For the text-containing cell, return its midpoint in [X, Y] coordinate format. 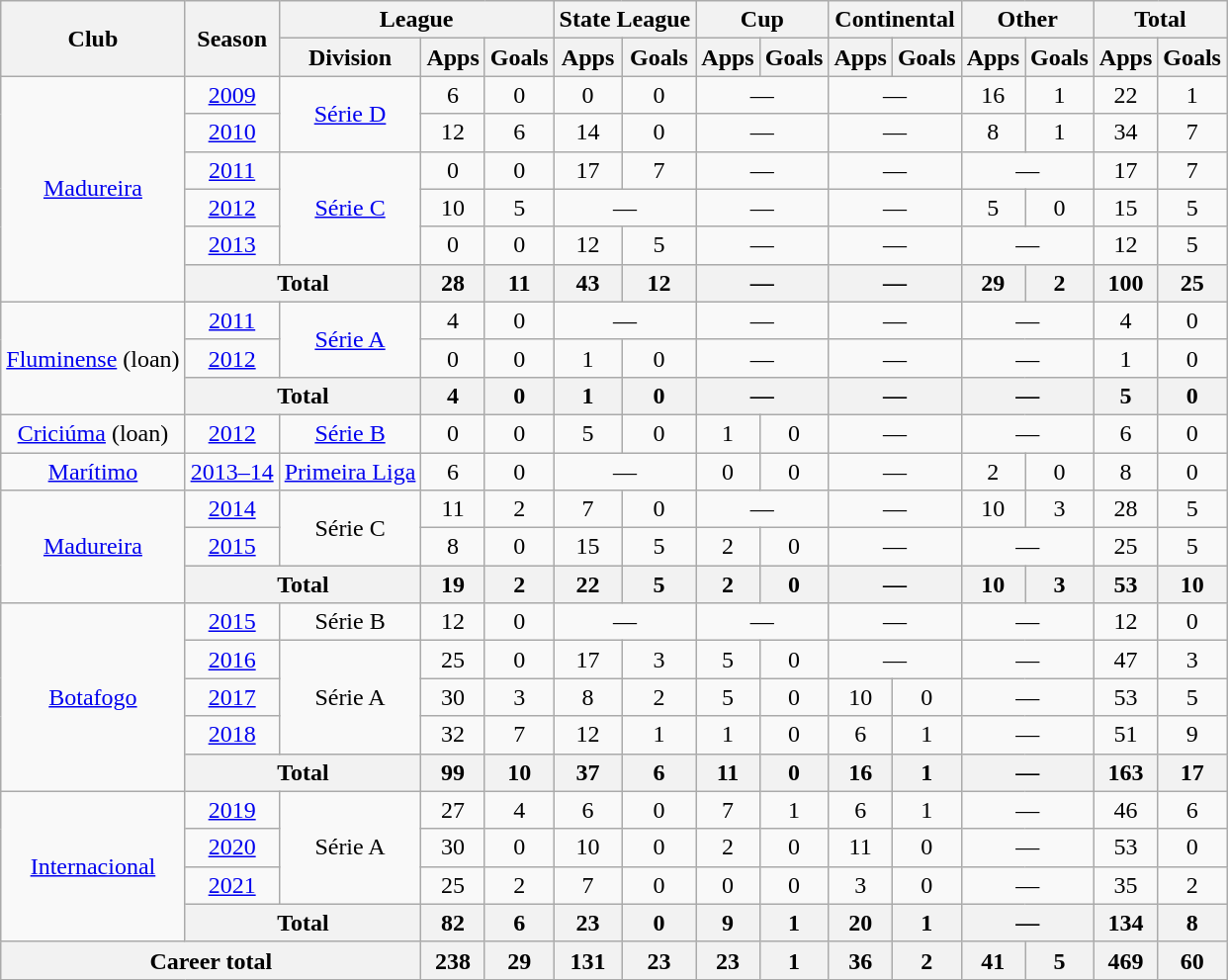
Other [1027, 20]
51 [1125, 735]
Botafogo [93, 697]
47 [1125, 660]
Criciúma (loan) [93, 433]
2018 [231, 735]
Marítimo [93, 472]
Continental [895, 20]
Club [93, 39]
60 [1192, 960]
100 [1125, 283]
Internacional [93, 866]
99 [453, 772]
32 [453, 735]
134 [1125, 923]
37 [587, 772]
35 [1125, 885]
41 [993, 960]
2010 [231, 133]
2013–14 [231, 472]
34 [1125, 133]
27 [453, 810]
36 [860, 960]
238 [453, 960]
Fluminense (loan) [93, 358]
Career total [212, 960]
2019 [231, 810]
2017 [231, 697]
2020 [231, 847]
46 [1125, 810]
League [416, 20]
43 [587, 283]
14 [587, 133]
Cup [762, 20]
Season [231, 39]
Série D [350, 114]
Division [350, 57]
2021 [231, 885]
2014 [231, 509]
2009 [231, 95]
469 [1125, 960]
82 [453, 923]
2016 [231, 660]
131 [587, 960]
State League [625, 20]
19 [453, 584]
20 [860, 923]
Primeira Liga [350, 472]
2013 [231, 245]
163 [1125, 772]
